For the text-containing cell, return its midpoint in (X, Y) coordinate format. 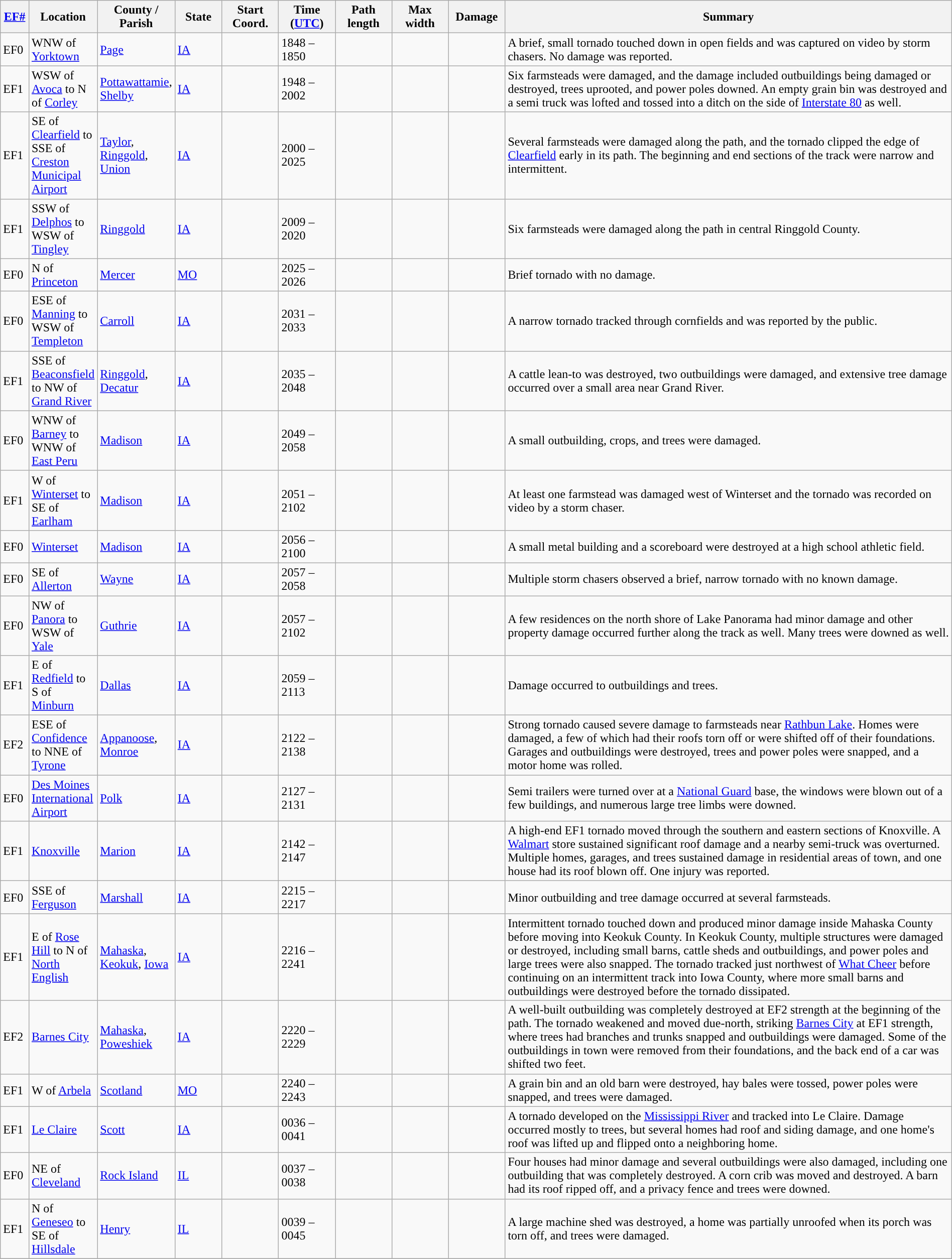
2127 – 2131 (307, 798)
Minor outbuilding and tree damage occurred at several farmsteads. (728, 898)
Ringgold (136, 229)
A cattle lean-to was destroyed, two outbuildings were damaged, and extensive tree damage occurred over a small area near Grand River. (728, 381)
Start Coord. (250, 17)
E of Redfield to S of Minburn (63, 686)
Le Claire (63, 1129)
0037 – 0038 (307, 1176)
2240 – 2243 (307, 1090)
2216 – 2241 (307, 957)
N of Princeton (63, 275)
SE of Allerton (63, 579)
Barnes City (63, 1037)
2009 – 2020 (307, 229)
NE of Cleveland (63, 1176)
2035 – 2048 (307, 381)
A narrow tornado tracked through cornfields and was reported by the public. (728, 321)
Henry (136, 1229)
W of Winterset to SE of Earlham (63, 500)
Damage occurred to outbuildings and trees. (728, 686)
A small outbuilding, crops, and trees were damaged. (728, 441)
SSW of Delphos to WSW of Tingley (63, 229)
Time (UTC) (307, 17)
2056 – 2100 (307, 546)
Guthrie (136, 625)
2049 – 2058 (307, 441)
Taylor, Ringgold, Union (136, 156)
2122 – 2138 (307, 745)
ESE of Confidence to NNE of Tyrone (63, 745)
2059 – 2113 (307, 686)
Rock Island (136, 1176)
EF# (15, 17)
E of Rose Hill to N of North English (63, 957)
2215 – 2217 (307, 898)
Summary (728, 17)
WSW of Avoca to N of Corley (63, 89)
W of Arbela (63, 1090)
Brief tornado with no damage. (728, 275)
Marion (136, 851)
A large machine shed was destroyed, a home was partially unroofed when its porch was torn off, and trees were damaged. (728, 1229)
Winterset (63, 546)
Marshall (136, 898)
2220 – 2229 (307, 1037)
Mahaska, Poweshiek (136, 1037)
WNW of Yorktown (63, 49)
Semi trailers were turned over at a National Guard base, the windows were blown out of a few buildings, and numerous large tree limbs were downed. (728, 798)
SSE of Beaconsfield to NW of Grand River (63, 381)
Ringgold, Decatur (136, 381)
Location (63, 17)
2000 – 2025 (307, 156)
A brief, small tornado touched down in open fields and was captured on video by storm chasers. No damage was reported. (728, 49)
2057 – 2058 (307, 579)
WNW of Barney to WNW of East Peru (63, 441)
0036 – 0041 (307, 1129)
0039 – 0045 (307, 1229)
State (198, 17)
Page (136, 49)
Pottawattamie, Shelby (136, 89)
Appanoose, Monroe (136, 745)
At least one farmstead was damaged west of Winterset and the tornado was recorded on video by a storm chaser. (728, 500)
County / Parish (136, 17)
Max width (420, 17)
NW of Panora to WSW of Yale (63, 625)
1948 – 2002 (307, 89)
Scott (136, 1129)
Six farmsteads were damaged along the path in central Ringgold County. (728, 229)
Scotland (136, 1090)
Multiple storm chasers observed a brief, narrow tornado with no known damage. (728, 579)
SE of Clearfield to SSE of Creston Municipal Airport (63, 156)
Damage (477, 17)
Path length (364, 17)
Polk (136, 798)
Des Moines International Airport (63, 798)
Dallas (136, 686)
Mahaska, Keokuk, Iowa (136, 957)
2025 – 2026 (307, 275)
N of Geneseo to SE of Hillsdale (63, 1229)
Carroll (136, 321)
Wayne (136, 579)
A small metal building and a scoreboard were destroyed at a high school athletic field. (728, 546)
1848 – 1850 (307, 49)
2142 – 2147 (307, 851)
Knoxville (63, 851)
A grain bin and an old barn were destroyed, hay bales were tossed, power poles were snapped, and trees were damaged. (728, 1090)
2057 – 2102 (307, 625)
SSE of Ferguson (63, 898)
Mercer (136, 275)
2051 – 2102 (307, 500)
2031 – 2033 (307, 321)
ESE of Manning to WSW of Templeton (63, 321)
